Provide the (x, y) coordinate of the cell's center where the given text is located.  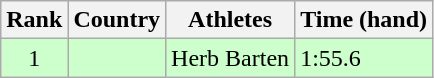
Athletes (230, 20)
1 (34, 58)
Rank (34, 20)
Country (117, 20)
Time (hand) (364, 20)
Herb Barten (230, 58)
1:55.6 (364, 58)
